Identify which cell holds the provided text, then report its (x, y) central coordinate. 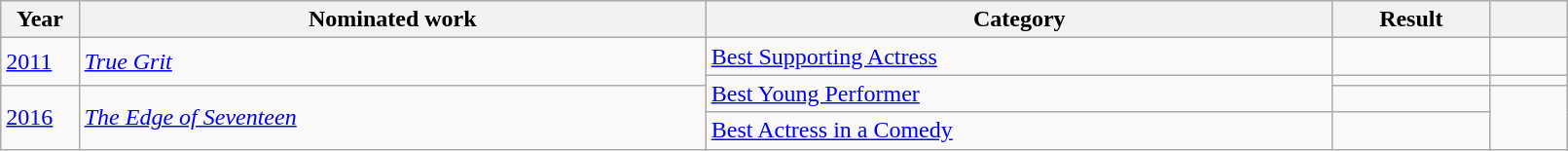
2016 (40, 117)
True Grit (392, 62)
2011 (40, 62)
Nominated work (392, 19)
Category (1019, 19)
Best Actress in a Comedy (1019, 131)
Best Supporting Actress (1019, 57)
Result (1411, 19)
The Edge of Seventeen (392, 117)
Year (40, 19)
Best Young Performer (1019, 94)
